Scan for the cell matching the given text and deliver its (X, Y) coordinate at center. 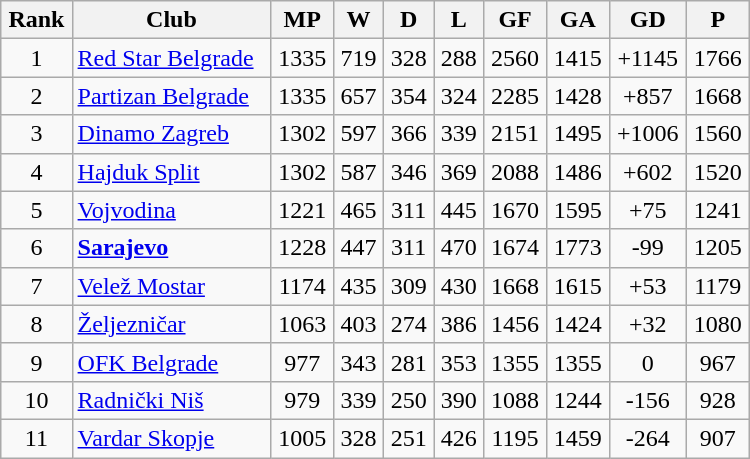
L (459, 20)
1080 (718, 324)
7 (36, 286)
1560 (718, 134)
1428 (578, 96)
Radnički Niš (172, 400)
445 (459, 210)
2151 (516, 134)
OFK Belgrade (172, 362)
Red Star Belgrade (172, 58)
1174 (302, 286)
288 (459, 58)
Partizan Belgrade (172, 96)
+1006 (648, 134)
1424 (578, 324)
8 (36, 324)
1195 (516, 438)
1244 (578, 400)
597 (359, 134)
-264 (648, 438)
1 (36, 58)
1415 (578, 58)
10 (36, 400)
1456 (516, 324)
+602 (648, 172)
Vardar Skopje (172, 438)
907 (718, 438)
390 (459, 400)
967 (718, 362)
Vojvodina (172, 210)
D (409, 20)
251 (409, 438)
470 (459, 248)
657 (359, 96)
1595 (578, 210)
309 (409, 286)
1241 (718, 210)
977 (302, 362)
435 (359, 286)
1179 (718, 286)
1773 (578, 248)
MP (302, 20)
Dinamo Zagreb (172, 134)
9 (36, 362)
1088 (516, 400)
2560 (516, 58)
343 (359, 362)
346 (409, 172)
GF (516, 20)
928 (718, 400)
+1145 (648, 58)
11 (36, 438)
366 (409, 134)
1205 (718, 248)
354 (409, 96)
GD (648, 20)
403 (359, 324)
979 (302, 400)
5 (36, 210)
Velež Mostar (172, 286)
1486 (578, 172)
430 (459, 286)
6 (36, 248)
1495 (578, 134)
2285 (516, 96)
4 (36, 172)
1520 (718, 172)
2088 (516, 172)
Hajduk Split (172, 172)
Željezničar (172, 324)
281 (409, 362)
719 (359, 58)
+53 (648, 286)
1459 (578, 438)
-156 (648, 400)
3 (36, 134)
1005 (302, 438)
1063 (302, 324)
587 (359, 172)
1674 (516, 248)
1670 (516, 210)
+75 (648, 210)
426 (459, 438)
353 (459, 362)
1221 (302, 210)
447 (359, 248)
+32 (648, 324)
Sarajevo (172, 248)
250 (409, 400)
-99 (648, 248)
Rank (36, 20)
274 (409, 324)
465 (359, 210)
386 (459, 324)
GA (578, 20)
1615 (578, 286)
W (359, 20)
Club (172, 20)
324 (459, 96)
+857 (648, 96)
0 (648, 362)
369 (459, 172)
1228 (302, 248)
P (718, 20)
1766 (718, 58)
2 (36, 96)
